Extract the (x, y) coordinate from the center of the cell holding the provided text.  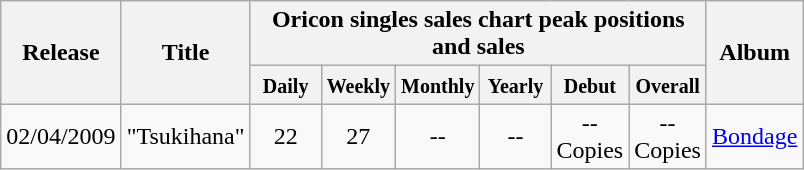
22 (286, 136)
Overall (668, 85)
02/04/2009 (61, 136)
Monthly (438, 85)
Daily (286, 85)
"Tsukihana" (186, 136)
Album (754, 52)
Release (61, 52)
Oricon singles sales chart peak positions and sales (478, 34)
Weekly (358, 85)
Yearly (516, 85)
Title (186, 52)
Bondage (754, 136)
Debut (590, 85)
27 (358, 136)
